For the text-containing cell, return its midpoint in (x, y) coordinate format. 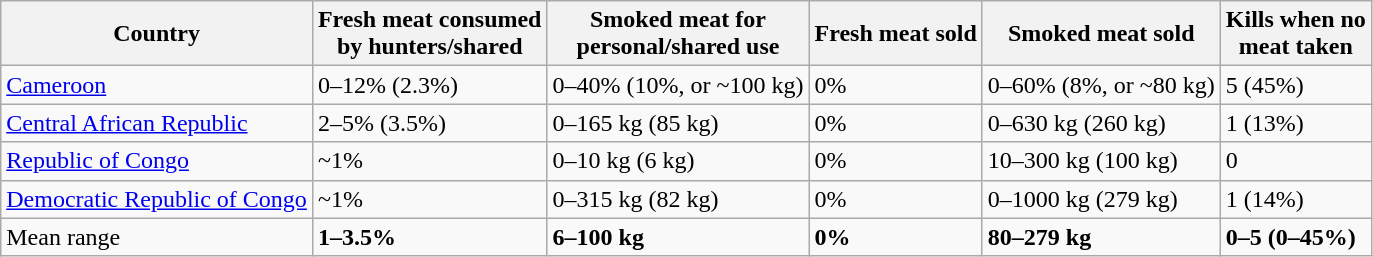
Country (157, 34)
Central African Republic (157, 123)
0–315 kg (82 kg) (678, 199)
Fresh meat consumedby hunters/shared (430, 34)
0–165 kg (85 kg) (678, 123)
80–279 kg (1101, 237)
0–10 kg (6 kg) (678, 161)
Mean range (157, 237)
Democratic Republic of Congo (157, 199)
2–5% (3.5%) (430, 123)
Republic of Congo (157, 161)
0–40% (10%, or ~100 kg) (678, 85)
1 (13%) (1296, 123)
Kills when nomeat taken (1296, 34)
Smoked meat forpersonal/shared use (678, 34)
0 (1296, 161)
Smoked meat sold (1101, 34)
0–630 kg (260 kg) (1101, 123)
5 (45%) (1296, 85)
0–60% (8%, or ~80 kg) (1101, 85)
1–3.5% (430, 237)
0–5 (0–45%) (1296, 237)
6–100 kg (678, 237)
0–1000 kg (279 kg) (1101, 199)
1 (14%) (1296, 199)
0–12% (2.3%) (430, 85)
Cameroon (157, 85)
Fresh meat sold (896, 34)
10–300 kg (100 kg) (1101, 161)
